For the text-containing cell, return its midpoint in (X, Y) coordinate format. 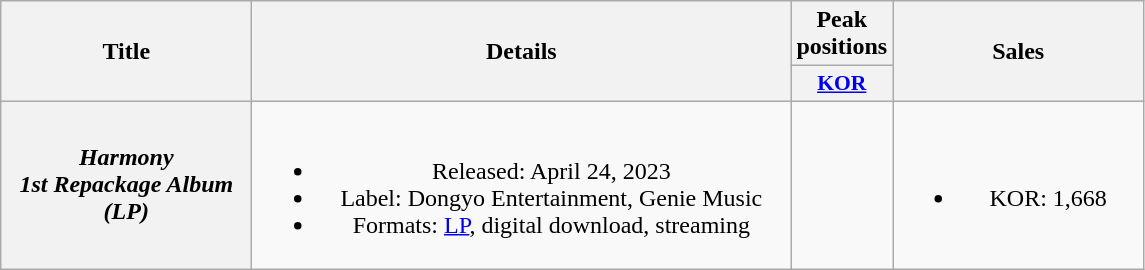
Details (522, 52)
Title (126, 52)
Harmony1st Repackage Album (LP) (126, 184)
Peakpositions (842, 34)
KOR: 1,668 (1018, 184)
Sales (1018, 52)
Released: April 24, 2023Label: Dongyo Entertainment, Genie MusicFormats: LP, digital download, streaming (522, 184)
KOR (842, 84)
